Find where the given text appears and provide that cell's center as [X, Y] coordinate. 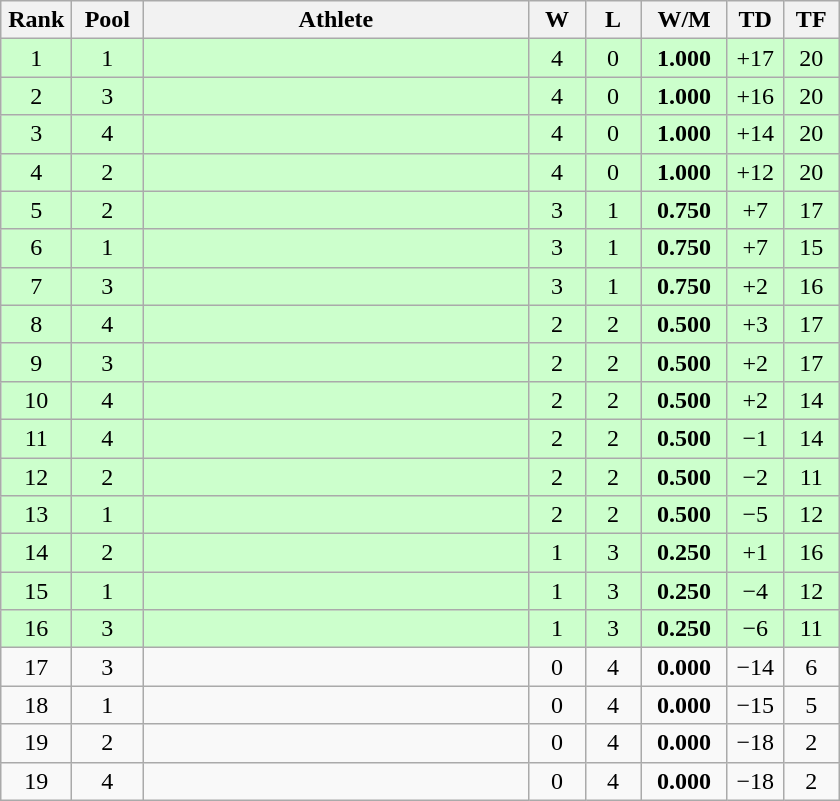
−5 [755, 515]
+3 [755, 324]
−6 [755, 629]
L [613, 20]
18 [36, 705]
+16 [755, 96]
7 [36, 286]
TF [811, 20]
W/M [684, 20]
+1 [755, 553]
+14 [755, 134]
Pool [108, 20]
−1 [755, 438]
Rank [36, 20]
−15 [755, 705]
−4 [755, 591]
TD [755, 20]
+17 [755, 58]
+12 [755, 172]
8 [36, 324]
−14 [755, 667]
10 [36, 400]
−2 [755, 477]
W [557, 20]
9 [36, 362]
13 [36, 515]
Athlete [336, 20]
